Search for the cell housing the specified text and yield its [X, Y] center coordinate. 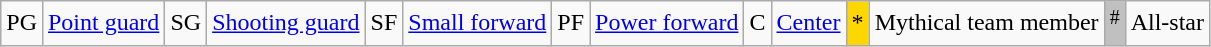
Small forward [478, 24]
PF [571, 24]
Point guard [103, 24]
* [858, 24]
Center [808, 24]
Shooting guard [286, 24]
# [1114, 24]
Power forward [667, 24]
PG [22, 24]
C [758, 24]
Mythical team member [986, 24]
All-star [1167, 24]
SG [186, 24]
SF [384, 24]
